From the cell containing the given text, extract its center point as [X, Y] coordinate. 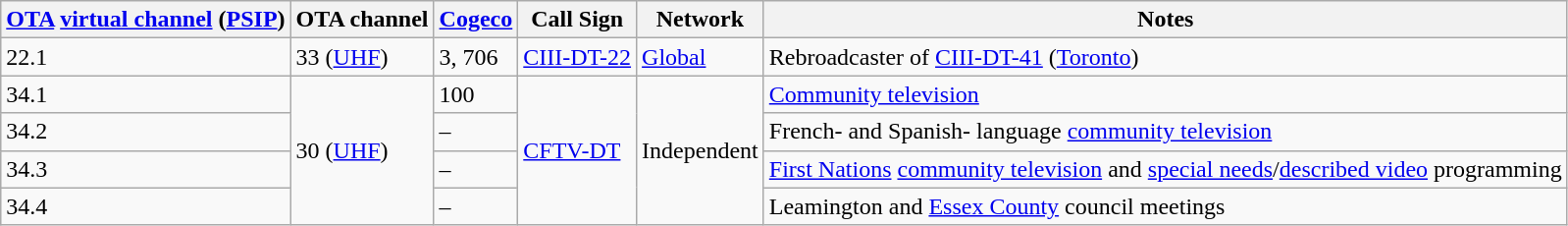
Notes [1166, 20]
Call Sign [577, 20]
34.2 [145, 132]
Leamington and Essex County council meetings [1166, 206]
First Nations community television and special needs/described video programming [1166, 169]
OTA virtual channel (PSIP) [145, 20]
Global [701, 57]
Community television [1166, 94]
100 [476, 94]
30 (UHF) [362, 150]
Cogeco [476, 20]
34.4 [145, 206]
34.1 [145, 94]
3, 706 [476, 57]
22.1 [145, 57]
CIII-DT-22 [577, 57]
34.3 [145, 169]
Independent [701, 150]
Network [701, 20]
French- and Spanish- language community television [1166, 132]
CFTV-DT [577, 150]
33 (UHF) [362, 57]
Rebroadcaster of CIII-DT-41 (Toronto) [1166, 57]
OTA channel [362, 20]
